Output the (x, y) coordinate of the center of the cell containing the given text.  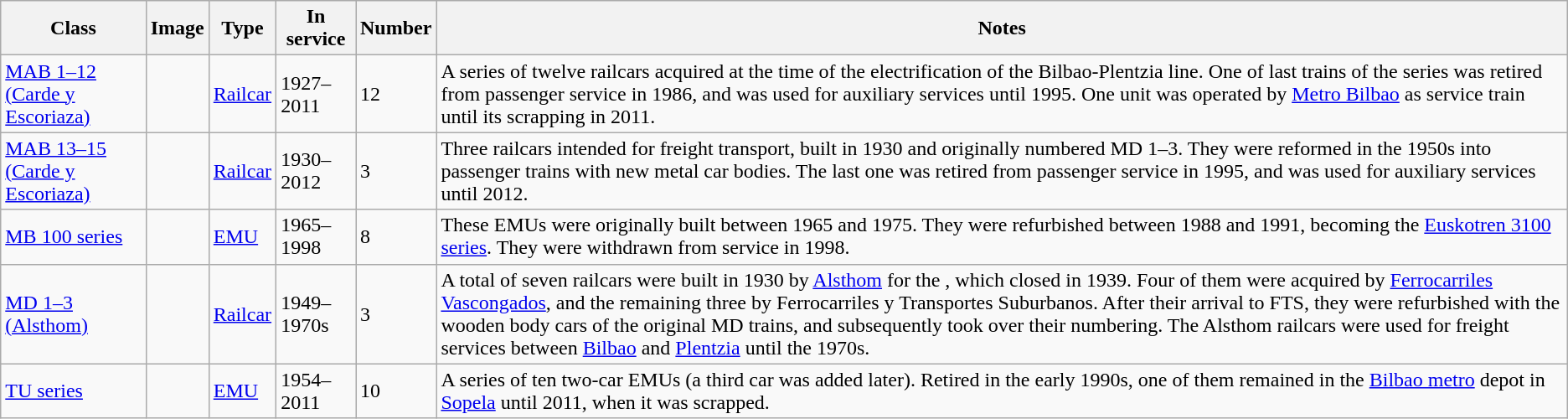
MD 1–3 (Alsthom) (74, 313)
TU series (74, 391)
In service (317, 28)
MAB 13–15 (Carde y Escoriaza) (74, 171)
Notes (1002, 28)
1930–2012 (317, 171)
10 (395, 391)
MAB 1–12 (Carde y Escoriaza) (74, 94)
1949–1970s (317, 313)
Image (178, 28)
1954–2011 (317, 391)
MB 100 series (74, 236)
1965–1998 (317, 236)
1927–2011 (317, 94)
Type (242, 28)
Number (395, 28)
12 (395, 94)
Class (74, 28)
8 (395, 236)
